Identify which cell holds the provided text, then report its (X, Y) central coordinate. 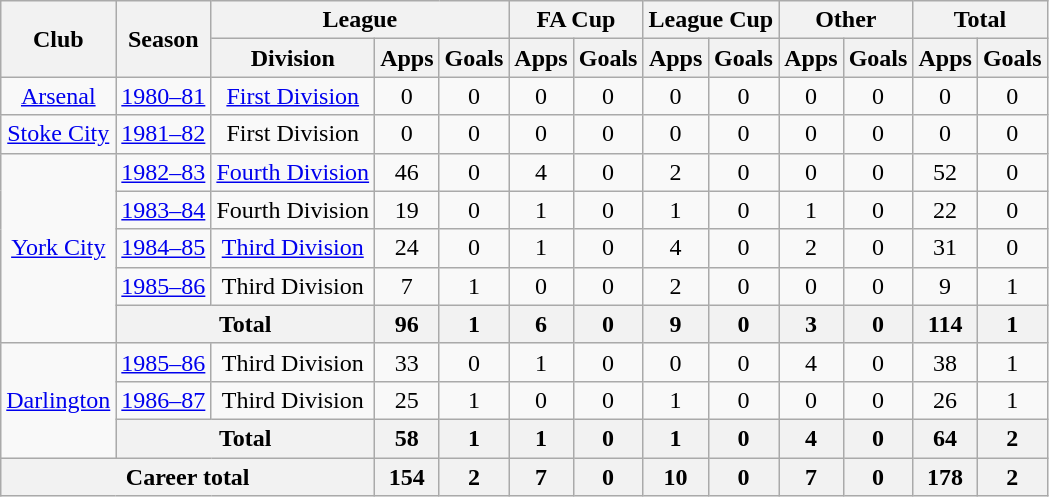
58 (407, 438)
154 (407, 477)
Stoke City (58, 134)
64 (945, 438)
19 (407, 210)
25 (407, 400)
1984–85 (164, 248)
1981–82 (164, 134)
178 (945, 477)
York City (58, 248)
Other (846, 20)
24 (407, 248)
FA Cup (576, 20)
Club (58, 39)
96 (407, 324)
League (360, 20)
3 (811, 324)
10 (676, 477)
League Cup (711, 20)
Season (164, 39)
Division (293, 58)
33 (407, 362)
Career total (188, 477)
Arsenal (58, 96)
31 (945, 248)
38 (945, 362)
52 (945, 172)
46 (407, 172)
26 (945, 400)
114 (945, 324)
1982–83 (164, 172)
1983–84 (164, 210)
22 (945, 210)
6 (541, 324)
1980–81 (164, 96)
1986–87 (164, 400)
Darlington (58, 400)
